Scan for the cell matching the given text and deliver its (x, y) coordinate at center. 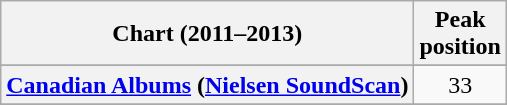
Chart (2011–2013) (208, 34)
Canadian Albums (Nielsen SoundScan) (208, 85)
33 (460, 85)
Peakposition (460, 34)
